Output the (x, y) coordinate of the center of the cell containing the given text.  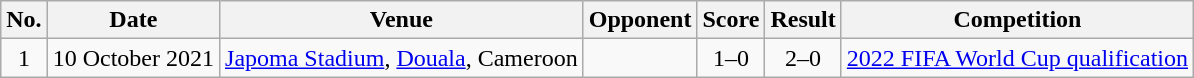
2022 FIFA World Cup qualification (1017, 58)
Japoma Stadium, Douala, Cameroon (402, 58)
Score (731, 20)
1 (24, 58)
Opponent (640, 20)
Result (803, 20)
No. (24, 20)
Venue (402, 20)
Date (133, 20)
1–0 (731, 58)
10 October 2021 (133, 58)
2–0 (803, 58)
Competition (1017, 20)
